Find where the given text appears and provide that cell's center as [X, Y] coordinate. 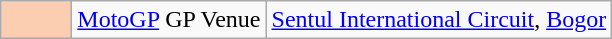
MotoGP GP Venue [169, 20]
Sentul International Circuit, Bogor [439, 20]
